From the cell containing the given text, extract its center point as [x, y] coordinate. 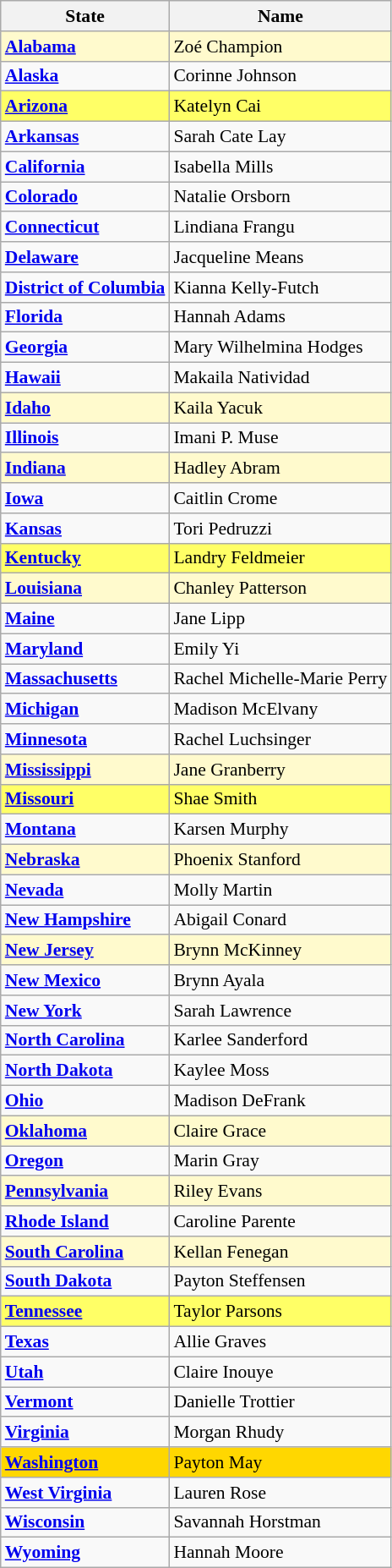
Claire Grace [280, 1131]
New Hampshire [85, 920]
Tennessee [85, 1312]
Kaylee Moss [280, 1071]
Abigail Conard [280, 920]
Kianna Kelly-Futch [280, 288]
Brynn Ayala [280, 980]
Oklahoma [85, 1131]
Kellan Fenegan [280, 1252]
Claire Inouye [280, 1372]
Delaware [85, 257]
Florida [85, 317]
Idaho [85, 408]
New Mexico [85, 980]
Jacqueline Means [280, 257]
Mary Wilhelmina Hodges [280, 348]
Molly Martin [280, 890]
Rachel Michelle-Marie Perry [280, 679]
North Carolina [85, 1040]
Corinne Johnson [280, 76]
Madison McElvany [280, 710]
Colorado [85, 197]
Riley Evans [280, 1192]
Connecticut [85, 228]
Chanley Patterson [280, 589]
Imani P. Muse [280, 438]
Iowa [85, 498]
Phoenix Stanford [280, 860]
Landry Feldmeier [280, 558]
Minnesota [85, 739]
Caitlin Crome [280, 498]
Sarah Lawrence [280, 1011]
Makaila Natividad [280, 378]
Hannah Moore [280, 1553]
Lauren Rose [280, 1493]
Kansas [85, 529]
New York [85, 1011]
Hadley Abram [280, 469]
Sarah Cate Lay [280, 137]
Pennsylvania [85, 1192]
Zoé Champion [280, 47]
Georgia [85, 348]
New Jersey [85, 951]
Rhode Island [85, 1221]
Shae Smith [280, 799]
Morgan Rhudy [280, 1433]
South Dakota [85, 1281]
Missouri [85, 799]
Indiana [85, 469]
Kentucky [85, 558]
Louisiana [85, 589]
Savannah Horstman [280, 1522]
South Carolina [85, 1252]
Michigan [85, 710]
District of Columbia [85, 288]
Brynn McKinney [280, 951]
Payton Steffensen [280, 1281]
Ohio [85, 1101]
Utah [85, 1372]
Virginia [85, 1433]
Emily Yi [280, 649]
North Dakota [85, 1071]
West Virginia [85, 1493]
Illinois [85, 438]
Maryland [85, 649]
Payton May [280, 1462]
Tori Pedruzzi [280, 529]
Oregon [85, 1161]
Massachusetts [85, 679]
Alabama [85, 47]
Jane Lipp [280, 619]
Katelyn Cai [280, 107]
Hannah Adams [280, 317]
Alaska [85, 76]
Maine [85, 619]
Lindiana Frangu [280, 228]
Washington [85, 1462]
Wisconsin [85, 1522]
Danielle Trottier [280, 1402]
Caroline Parente [280, 1221]
Rachel Luchsinger [280, 739]
State [85, 16]
Hawaii [85, 378]
Texas [85, 1342]
Vermont [85, 1402]
Natalie Orsborn [280, 197]
Allie Graves [280, 1342]
Arkansas [85, 137]
Kaila Yacuk [280, 408]
Arizona [85, 107]
Karlee Sanderford [280, 1040]
Isabella Mills [280, 167]
Taylor Parsons [280, 1312]
Montana [85, 830]
Nebraska [85, 860]
Marin Gray [280, 1161]
Karsen Murphy [280, 830]
Mississippi [85, 770]
Madison DeFrank [280, 1101]
Nevada [85, 890]
Wyoming [85, 1553]
California [85, 167]
Jane Granberry [280, 770]
Name [280, 16]
